For the text-containing cell, return its midpoint in (x, y) coordinate format. 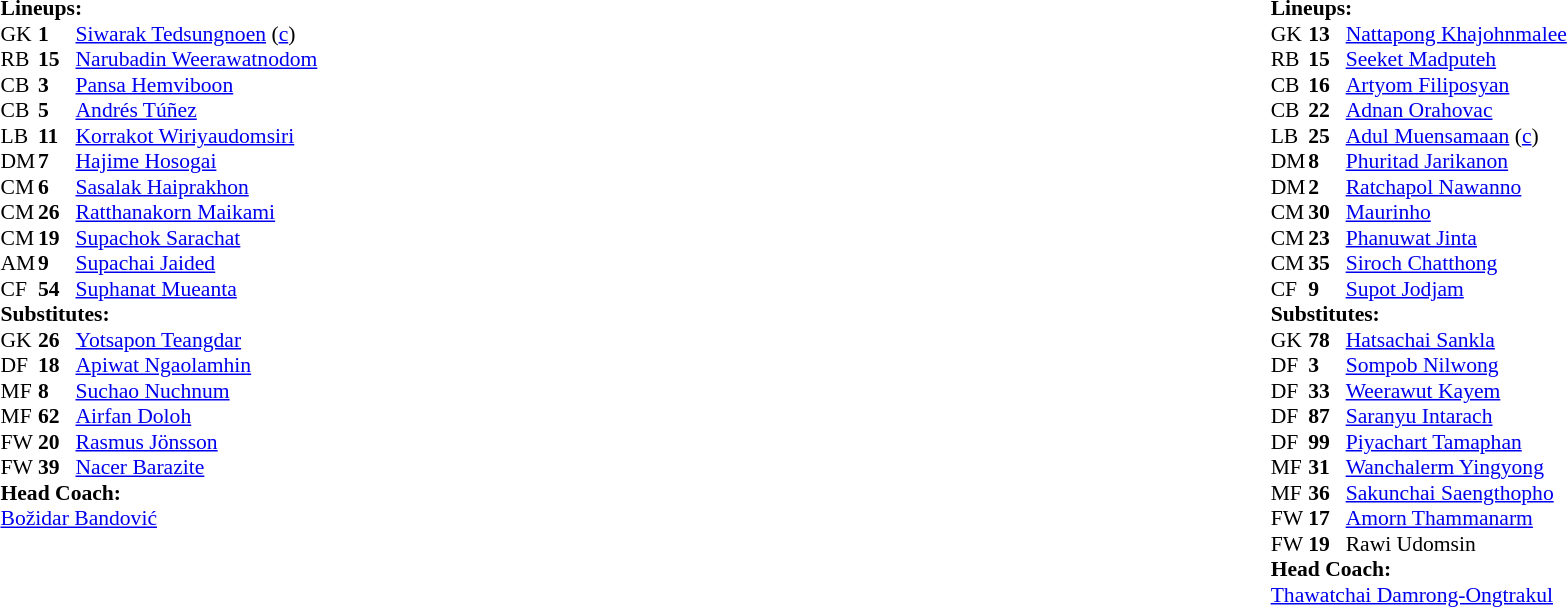
62 (57, 417)
22 (1327, 111)
25 (1327, 136)
33 (1327, 391)
Wanchalerm Yingyong (1456, 467)
11 (57, 136)
17 (1327, 519)
2 (1327, 187)
Adnan Orahovac (1456, 111)
Artyom Filiposyan (1456, 85)
Amorn Thammanarm (1456, 519)
Ratthanakorn Maikami (197, 213)
Sompob Nilwong (1456, 365)
30 (1327, 213)
Seeket Madputeh (1456, 59)
36 (1327, 493)
Nacer Barazite (197, 467)
Suphanat Mueanta (197, 289)
Rawi Udomsin (1456, 544)
Adul Muensamaan (c) (1456, 136)
Sakunchai Saengthopho (1456, 493)
Ratchapol Nawanno (1456, 187)
18 (57, 365)
Saranyu Intarach (1456, 417)
Sasalak Haiprakhon (197, 187)
Siwarak Tedsungnoen (c) (197, 34)
Pansa Hemviboon (197, 85)
Phuritad Jarikanon (1456, 161)
Piyachart Tamaphan (1456, 442)
78 (1327, 340)
AM (19, 263)
Rasmus Jönsson (197, 442)
Maurinho (1456, 213)
20 (57, 442)
1 (57, 34)
Božidar Bandović (158, 519)
Airfan Doloh (197, 417)
Phanuwat Jinta (1456, 238)
Supachai Jaided (197, 263)
39 (57, 467)
5 (57, 111)
Supachok Sarachat (197, 238)
Korrakot Wiriyaudomsiri (197, 136)
99 (1327, 442)
Nattapong Khajohnmalee (1456, 34)
Suchao Nuchnum (197, 391)
16 (1327, 85)
35 (1327, 263)
31 (1327, 467)
13 (1327, 34)
Weerawut Kayem (1456, 391)
87 (1327, 417)
Supot Jodjam (1456, 289)
Siroch Chatthong (1456, 263)
54 (57, 289)
Hajime Hosogai (197, 161)
Apiwat Ngaolamhin (197, 365)
Hatsachai Sankla (1456, 340)
7 (57, 161)
Yotsapon Teangdar (197, 340)
6 (57, 187)
23 (1327, 238)
Narubadin Weerawatnodom (197, 59)
Andrés Túñez (197, 111)
